Detect which cell encompasses the target text, then output its [x, y] center coordinate. 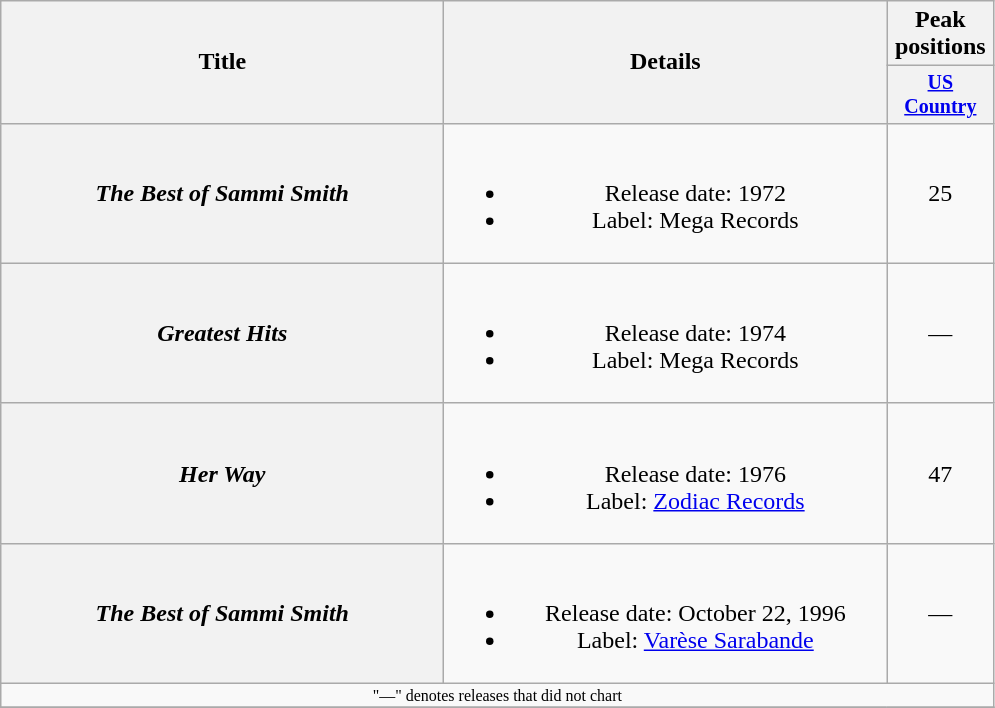
Her Way [222, 473]
Release date: 1974Label: Mega Records [666, 333]
Details [666, 62]
Greatest Hits [222, 333]
Title [222, 62]
US Country [940, 94]
Release date: 1976Label: Zodiac Records [666, 473]
47 [940, 473]
Release date: 1972Label: Mega Records [666, 193]
Peak positions [940, 34]
"—" denotes releases that did not chart [498, 696]
25 [940, 193]
Release date: October 22, 1996Label: Varèse Sarabande [666, 613]
